Search for the cell housing the specified text and yield its [x, y] center coordinate. 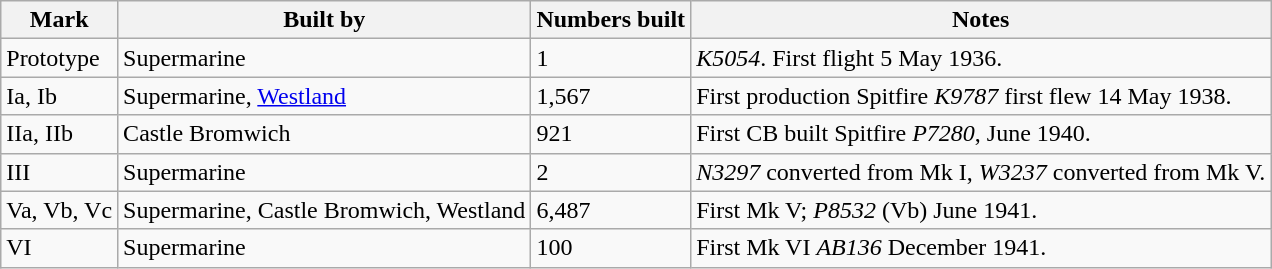
1,567 [611, 96]
First Mk VI AB136 December 1941. [981, 248]
Ia, Ib [60, 96]
6,487 [611, 210]
1 [611, 58]
Supermarine, Westland [324, 96]
IIa, IIb [60, 134]
Prototype [60, 58]
First production Spitfire K9787 first flew 14 May 1938. [981, 96]
First Mk V; P8532 (Vb) June 1941. [981, 210]
921 [611, 134]
III [60, 172]
First CB built Spitfire P7280, June 1940. [981, 134]
Supermarine, Castle Bromwich, Westland [324, 210]
Va, Vb, Vc [60, 210]
Notes [981, 20]
Mark [60, 20]
Numbers built [611, 20]
VI [60, 248]
Castle Bromwich [324, 134]
2 [611, 172]
K5054. First flight 5 May 1936. [981, 58]
Built by [324, 20]
100 [611, 248]
N3297 converted from Mk I, W3237 converted from Mk V. [981, 172]
